Return (x, y) of the center of cell containing provided text 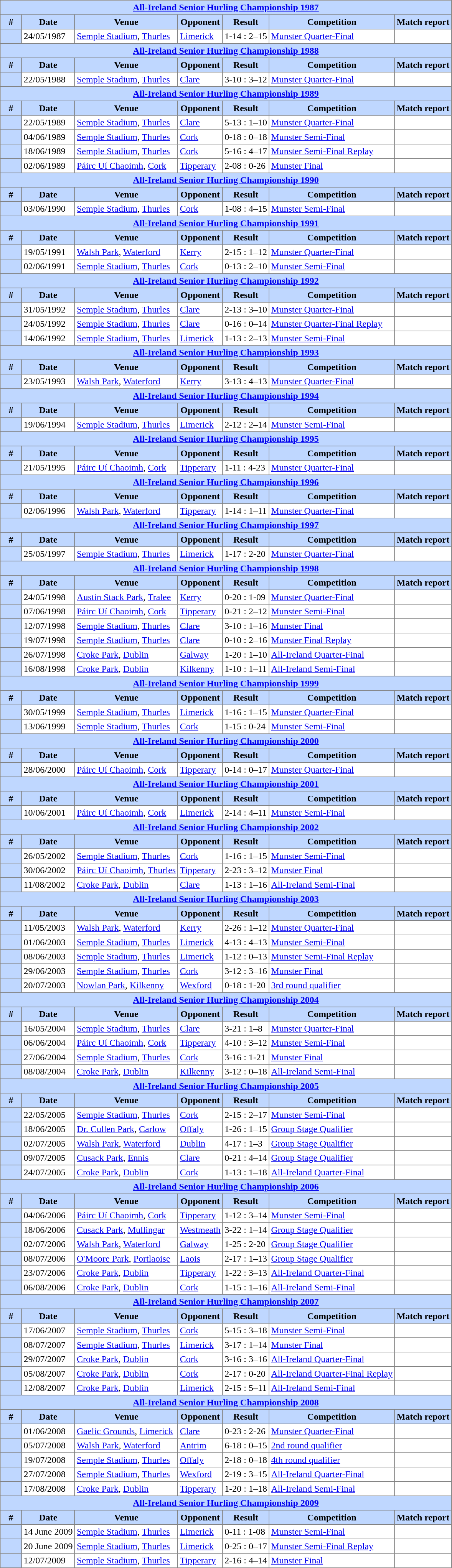
All-Ireland Senior Hurling Championship 2004 (226, 1000)
16/08/1998 (48, 669)
4-13 : 4–13 (246, 942)
0-16 : 0–14 (246, 324)
2-17 : 0-20 (246, 1374)
1-14 : 2–15 (246, 36)
Munster Final Replay (332, 640)
20/07/2003 (48, 986)
0-10 : 2–16 (246, 640)
28/06/2000 (48, 770)
2-17 : 1–13 (246, 1259)
26/07/1998 (48, 655)
All-Ireland Senior Hurling Championship 1993 (226, 353)
Laois (200, 1259)
1-15 : 0-24 (246, 727)
All-Ireland Senior Hurling Championship 2000 (226, 741)
27/06/2004 (48, 1057)
2-26 : 1–12 (246, 928)
1-08 : 4–15 (246, 209)
12/07/1998 (48, 626)
5-15 : 3–18 (246, 1331)
04/06/1989 (48, 137)
1-25 : 2-20 (246, 1244)
23/05/1993 (48, 382)
18/06/2006 (48, 1230)
All-Ireland Senior Hurling Championship 2009 (226, 1503)
18/06/2005 (48, 1129)
02/07/2006 (48, 1244)
2-08 : 0-26 (246, 166)
19/07/2008 (48, 1460)
1-12 : 0–13 (246, 957)
Munster Quarter-Final Replay (332, 324)
0-20 : 1-09 (246, 597)
All-Ireland Senior Hurling Championship 1990 (226, 180)
08/06/2003 (48, 957)
08/07/2006 (48, 1259)
3-21 : 1–8 (246, 1028)
All-Ireland Senior Hurling Championship 1997 (226, 525)
3-17 : 1–14 (246, 1345)
2nd round qualifier (332, 1446)
24/05/1987 (48, 36)
5-13 : 1–10 (246, 123)
24/05/1998 (48, 597)
1-20 : 1–18 (246, 1489)
06/06/2004 (48, 1043)
4-17 : 1–3 (246, 1144)
Cusack Park, Mullingar (127, 1230)
02/06/1991 (48, 267)
All-Ireland Senior Hurling Championship 1988 (226, 51)
3-22 : 1–14 (246, 1230)
1-13 : 1–18 (246, 1172)
4-10 : 3–12 (246, 1043)
0-21 : 4–14 (246, 1158)
1-11 : 4-23 (246, 468)
Westmeath (200, 1230)
12/07/2009 (48, 1561)
3-16 : 1-21 (246, 1057)
0-18 : 0–18 (246, 137)
3-10 : 3–12 (246, 79)
All-Ireland Senior Hurling Championship 1998 (226, 568)
Austin Stack Park, Tralee (127, 597)
30/06/2002 (48, 870)
Gaelic Grounds, Limerick (127, 1431)
16/05/2004 (48, 1028)
13/06/1999 (48, 727)
3-16 : 3–16 (246, 1359)
0-13 : 2–10 (246, 267)
19/05/1991 (48, 252)
02/06/1996 (48, 511)
17/06/2007 (48, 1331)
05/08/2007 (48, 1374)
1-14 : 1–11 (246, 511)
6-18 : 0–15 (246, 1446)
Páirc Uí Chaoimh, Thurles (127, 870)
14/06/1992 (48, 338)
All-Ireland Senior Hurling Championship 2006 (226, 1187)
18/06/1989 (48, 151)
2-12 : 2–14 (246, 424)
3-10 : 1–16 (246, 626)
29/07/2007 (48, 1359)
2-13 : 3–10 (246, 309)
2-14 : 4–11 (246, 813)
07/06/1998 (48, 612)
3-13 : 4–13 (246, 382)
21/05/1995 (48, 468)
O'Moore Park, Portlaoise (127, 1259)
17/08/2008 (48, 1489)
1-10 : 1–11 (246, 669)
1-13 : 1–16 (246, 885)
22/05/1988 (48, 79)
30/05/1999 (48, 712)
All-Ireland Senior Hurling Championship 1999 (226, 683)
24/05/1992 (48, 324)
0-25 : 0–17 (246, 1546)
All-Ireland Senior Hurling Championship 1994 (226, 396)
12/08/2007 (48, 1388)
1-22 : 3–13 (246, 1273)
01/06/2003 (48, 942)
02/07/2005 (48, 1144)
09/07/2005 (48, 1158)
3-12 : 3–16 (246, 971)
08/07/2007 (48, 1345)
All-Ireland Senior Hurling Championship 2005 (226, 1086)
29/06/2003 (48, 971)
08/08/2004 (48, 1072)
2-15 : 5–11 (246, 1388)
All-Ireland Senior Hurling Championship 1995 (226, 439)
0-14 : 0–17 (246, 770)
19/07/1998 (48, 640)
0-21 : 2–12 (246, 612)
2-18 : 0–18 (246, 1460)
Cusack Park, Ennis (127, 1158)
0-18 : 1-20 (246, 986)
3rd round qualifier (332, 986)
All-Ireland Senior Hurling Championship 2002 (226, 827)
1-26 : 1–15 (246, 1129)
All-Ireland Senior Hurling Championship 1987 (226, 8)
1-20 : 1–10 (246, 655)
All-Ireland Senior Hurling Championship 1992 (226, 281)
11/05/2003 (48, 928)
Antrim (200, 1446)
04/06/2006 (48, 1216)
2-15 : 2–17 (246, 1115)
All-Ireland Senior Hurling Championship 2007 (226, 1302)
0-11 : 1-08 (246, 1532)
10/06/2001 (48, 813)
1-13 : 2–13 (246, 338)
1-15 : 1–16 (246, 1287)
19/06/1994 (48, 424)
06/08/2006 (48, 1287)
2-23 : 3–12 (246, 870)
26/05/2002 (48, 856)
05/07/2008 (48, 1446)
2-19 : 3–15 (246, 1474)
All-Ireland Senior Hurling Championship 2008 (226, 1402)
Nowlan Park, Kilkenny (127, 986)
All-Ireland Senior Hurling Championship 1996 (226, 482)
24/07/2005 (48, 1172)
11/08/2002 (48, 885)
0-23 : 2-26 (246, 1431)
All-Ireland Quarter-Final Replay (332, 1374)
All-Ireland Senior Hurling Championship 2001 (226, 784)
03/06/1990 (48, 209)
1-12 : 3–14 (246, 1216)
Dr. Cullen Park, Carlow (127, 1129)
31/05/1992 (48, 309)
1-17 : 2-20 (246, 554)
All-Ireland Senior Hurling Championship 1991 (226, 223)
All-Ireland Senior Hurling Championship 1989 (226, 94)
27/07/2008 (48, 1474)
14 June 2009 (48, 1532)
22/05/2005 (48, 1115)
23/07/2006 (48, 1273)
20 June 2009 (48, 1546)
4th round qualifier (332, 1460)
02/06/1989 (48, 166)
3-12 : 0–18 (246, 1072)
25/05/1997 (48, 554)
01/06/2008 (48, 1431)
2-15 : 1–12 (246, 252)
22/05/1989 (48, 123)
5-16 : 4–17 (246, 151)
All-Ireland Senior Hurling Championship 2003 (226, 899)
2-16 : 4–14 (246, 1561)
Dublin (200, 1144)
